Capture the cell that displays the provided text and extract its (x, y) central coordinate. 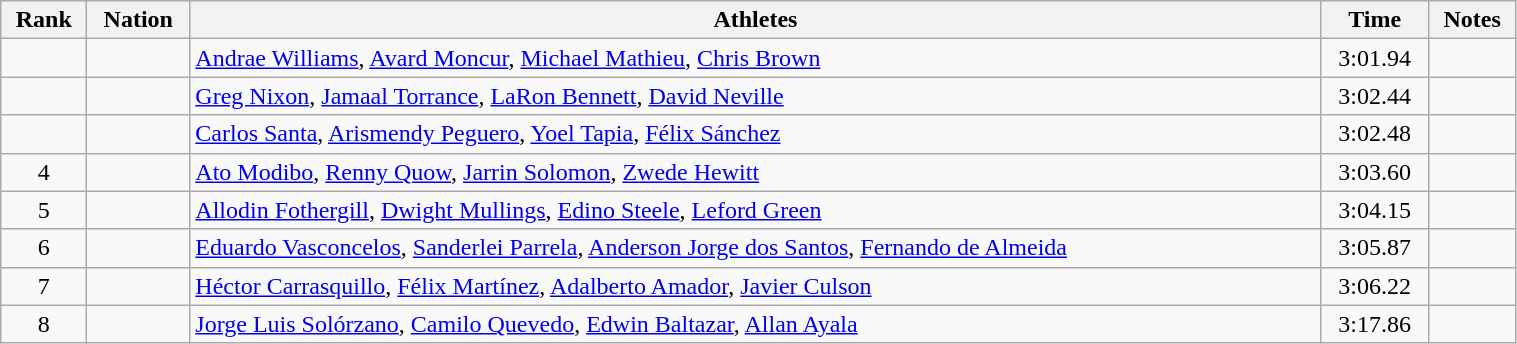
Time (1374, 20)
Héctor Carrasquillo, Félix Martínez, Adalberto Amador, Javier Culson (756, 286)
Nation (138, 20)
5 (44, 210)
3:02.48 (1374, 134)
Greg Nixon, Jamaal Torrance, LaRon Bennett, David Neville (756, 96)
Allodin Fothergill, Dwight Mullings, Edino Steele, Leford Green (756, 210)
Rank (44, 20)
3:05.87 (1374, 248)
3:03.60 (1374, 172)
Notes (1472, 20)
6 (44, 248)
3:04.15 (1374, 210)
Ato Modibo, Renny Quow, Jarrin Solomon, Zwede Hewitt (756, 172)
Athletes (756, 20)
4 (44, 172)
Eduardo Vasconcelos, Sanderlei Parrela, Anderson Jorge dos Santos, Fernando de Almeida (756, 248)
3:02.44 (1374, 96)
Jorge Luis Solórzano, Camilo Quevedo, Edwin Baltazar, Allan Ayala (756, 324)
3:06.22 (1374, 286)
Carlos Santa, Arismendy Peguero, Yoel Tapia, Félix Sánchez (756, 134)
3:01.94 (1374, 58)
8 (44, 324)
Andrae Williams, Avard Moncur, Michael Mathieu, Chris Brown (756, 58)
3:17.86 (1374, 324)
7 (44, 286)
